Return the (x, y) coordinate for the center point of the cell that contains the specified text.  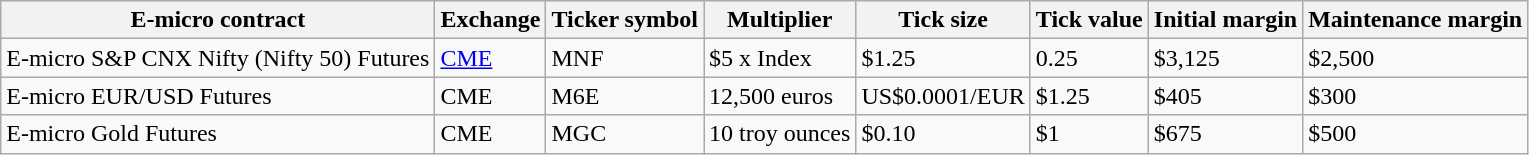
$2,500 (1416, 58)
Multiplier (780, 20)
$1 (1089, 134)
0.25 (1089, 58)
10 troy ounces (780, 134)
MNF (625, 58)
Maintenance margin (1416, 20)
Initial margin (1225, 20)
E-micro S&P CNX Nifty (Nifty 50) Futures (218, 58)
$500 (1416, 134)
US$0.0001/EUR (943, 96)
$405 (1225, 96)
Tick value (1089, 20)
Exchange (490, 20)
12,500 euros (780, 96)
Tick size (943, 20)
E-micro contract (218, 20)
$5 x Index (780, 58)
E-micro EUR/USD Futures (218, 96)
E-micro Gold Futures (218, 134)
MGC (625, 134)
$300 (1416, 96)
M6E (625, 96)
$3,125 (1225, 58)
$675 (1225, 134)
Ticker symbol (625, 20)
$0.10 (943, 134)
